Search for the cell housing the specified text and yield its [X, Y] center coordinate. 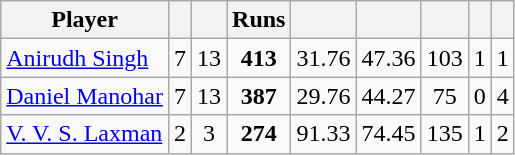
4 [502, 96]
103 [444, 58]
Daniel Manohar [85, 96]
75 [444, 96]
3 [208, 134]
29.76 [324, 96]
0 [480, 96]
413 [259, 58]
135 [444, 134]
387 [259, 96]
V. V. S. Laxman [85, 134]
Anirudh Singh [85, 58]
31.76 [324, 58]
Player [85, 20]
74.45 [388, 134]
Runs [259, 20]
47.36 [388, 58]
44.27 [388, 96]
91.33 [324, 134]
274 [259, 134]
